Capture the cell that displays the provided text and extract its [X, Y] central coordinate. 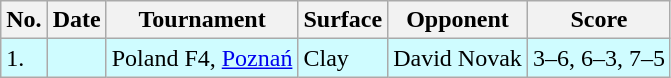
Opponent [458, 20]
3–6, 6–3, 7–5 [598, 58]
Clay [343, 58]
Score [598, 20]
Poland F4, Poznań [202, 58]
Tournament [202, 20]
Date [76, 20]
No. [24, 20]
Surface [343, 20]
David Novak [458, 58]
1. [24, 58]
